Identify which cell holds the provided text, then report its (X, Y) central coordinate. 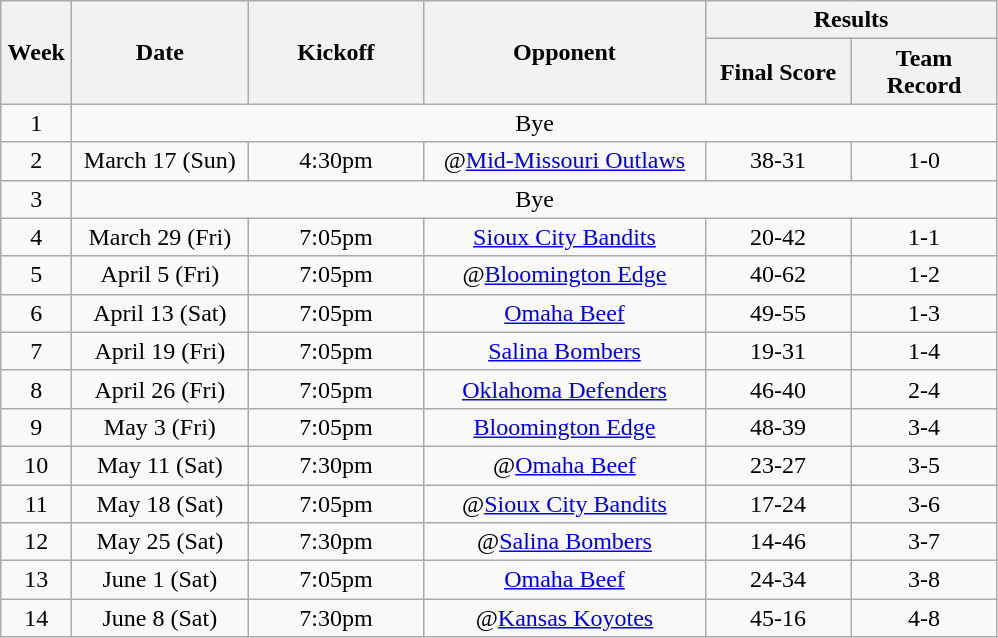
March 29 (Fri) (160, 237)
3 (36, 199)
17-24 (778, 503)
10 (36, 465)
19-31 (778, 351)
Results (851, 20)
Salina Bombers (564, 351)
3-5 (924, 465)
@Salina Bombers (564, 542)
5 (36, 275)
Team Record (924, 72)
8 (36, 389)
45-16 (778, 618)
2 (36, 161)
@Omaha Beef (564, 465)
May 25 (Sat) (160, 542)
3-7 (924, 542)
@Bloomington Edge (564, 275)
46-40 (778, 389)
1 (36, 123)
23-27 (778, 465)
Bloomington Edge (564, 427)
May 11 (Sat) (160, 465)
48-39 (778, 427)
Sioux City Bandits (564, 237)
Final Score (778, 72)
4:30pm (336, 161)
3-4 (924, 427)
Oklahoma Defenders (564, 389)
11 (36, 503)
June 8 (Sat) (160, 618)
April 19 (Fri) (160, 351)
@Mid-Missouri Outlaws (564, 161)
Week (36, 52)
49-55 (778, 313)
20-42 (778, 237)
9 (36, 427)
2-4 (924, 389)
4-8 (924, 618)
@Sioux City Bandits (564, 503)
12 (36, 542)
3-6 (924, 503)
Opponent (564, 52)
24-34 (778, 580)
7 (36, 351)
1-1 (924, 237)
April 26 (Fri) (160, 389)
38-31 (778, 161)
14 (36, 618)
1-0 (924, 161)
6 (36, 313)
40-62 (778, 275)
13 (36, 580)
1-3 (924, 313)
April 5 (Fri) (160, 275)
Date (160, 52)
3-8 (924, 580)
May 18 (Sat) (160, 503)
April 13 (Sat) (160, 313)
14-46 (778, 542)
4 (36, 237)
June 1 (Sat) (160, 580)
Kickoff (336, 52)
March 17 (Sun) (160, 161)
May 3 (Fri) (160, 427)
1-4 (924, 351)
@Kansas Koyotes (564, 618)
1-2 (924, 275)
